Identify which cell holds the provided text, then report its (x, y) central coordinate. 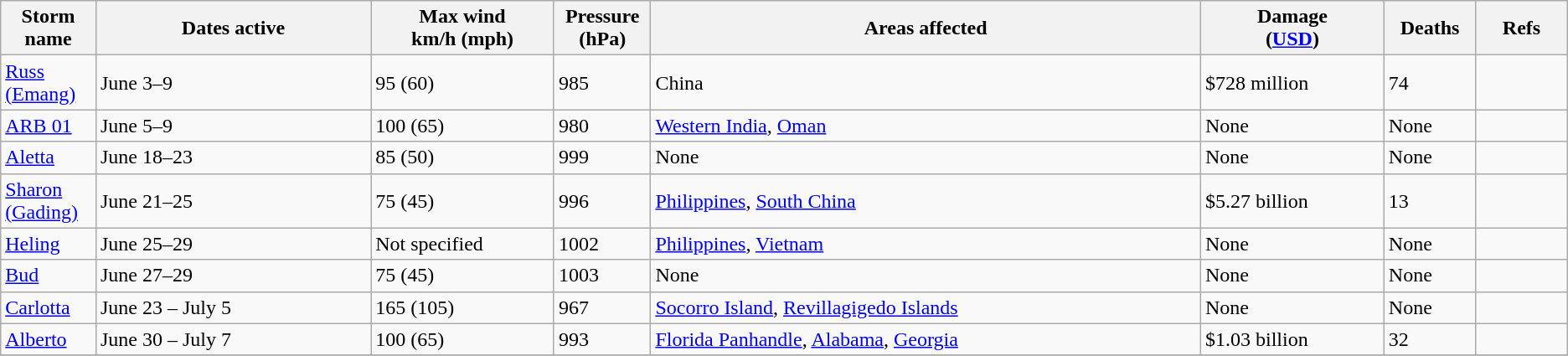
967 (601, 307)
Sharon (Gading) (49, 201)
$5.27 billion (1292, 201)
996 (601, 201)
Philippines, Vietnam (926, 244)
June 25–29 (233, 244)
ARB 01 (49, 126)
Not specified (462, 244)
June 30 – July 7 (233, 339)
32 (1429, 339)
1003 (601, 276)
Socorro Island, Revillagigedo Islands (926, 307)
Russ (Emang) (49, 82)
13 (1429, 201)
June 3–9 (233, 82)
980 (601, 126)
Western India, Oman (926, 126)
June 21–25 (233, 201)
Refs (1522, 28)
Deaths (1429, 28)
1002 (601, 244)
Carlotta (49, 307)
165 (105) (462, 307)
993 (601, 339)
$1.03 billion (1292, 339)
Philippines, South China (926, 201)
$728 million (1292, 82)
June 5–9 (233, 126)
Heling (49, 244)
China (926, 82)
74 (1429, 82)
Areas affected (926, 28)
June 23 – July 5 (233, 307)
999 (601, 157)
85 (50) (462, 157)
Alberto (49, 339)
Florida Panhandle, Alabama, Georgia (926, 339)
985 (601, 82)
Damage(USD) (1292, 28)
95 (60) (462, 82)
Max windkm/h (mph) (462, 28)
Pressure(hPa) (601, 28)
Aletta (49, 157)
June 27–29 (233, 276)
June 18–23 (233, 157)
Dates active (233, 28)
Storm name (49, 28)
Bud (49, 276)
